Return [x, y] of the center of cell containing provided text 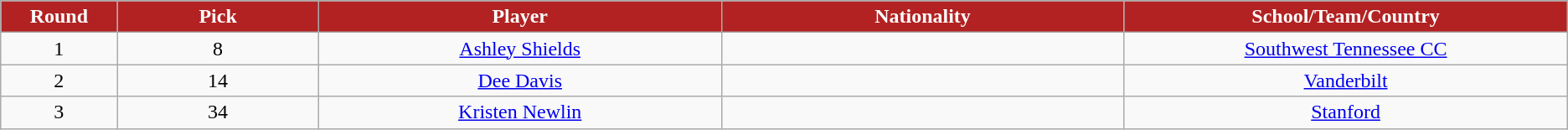
14 [218, 81]
34 [218, 112]
2 [59, 81]
3 [59, 112]
Nationality [923, 17]
Kristen Newlin [519, 112]
Pick [218, 17]
School/Team/Country [1345, 17]
Southwest Tennessee CC [1345, 49]
Dee Davis [519, 81]
Stanford [1345, 112]
Player [519, 17]
Vanderbilt [1345, 81]
8 [218, 49]
Round [59, 17]
1 [59, 49]
Ashley Shields [519, 49]
